Identify which cell holds the provided text, then report its [X, Y] central coordinate. 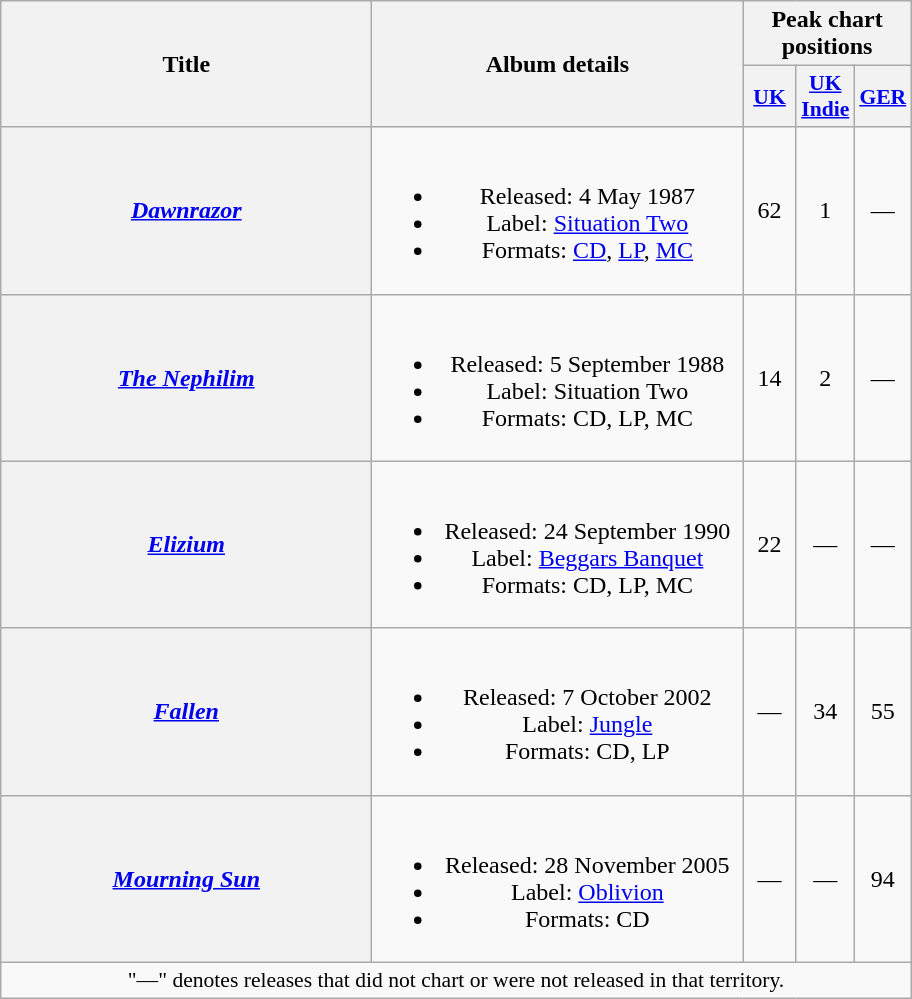
Released: 5 September 1988Label: Situation TwoFormats: CD, LP, MC [558, 378]
1 [825, 210]
The Nephilim [186, 378]
Released: 24 September 1990Label: Beggars BanquetFormats: CD, LP, MC [558, 544]
Fallen [186, 712]
Mourning Sun [186, 878]
"—" denotes releases that did not chart or were not released in that territory. [456, 980]
Title [186, 64]
UK Indie [825, 96]
Released: 28 November 2005Label: OblivionFormats: CD [558, 878]
94 [882, 878]
Released: 4 May 1987Label: Situation TwoFormats: CD, LP, MC [558, 210]
2 [825, 378]
34 [825, 712]
Album details [558, 64]
Released: 7 October 2002Label: JungleFormats: CD, LP [558, 712]
62 [770, 210]
Elizium [186, 544]
14 [770, 378]
UK [770, 96]
Peak chart positions [827, 34]
Dawnrazor [186, 210]
22 [770, 544]
55 [882, 712]
GER [882, 96]
